Locate the cell with the specified text and output its (x, y) center coordinate. 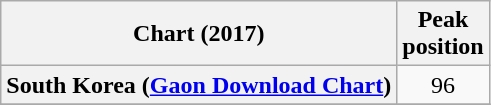
96 (443, 85)
Peakposition (443, 34)
Chart (2017) (199, 34)
South Korea (Gaon Download Chart) (199, 85)
